For the text-containing cell, return its midpoint in [x, y] coordinate format. 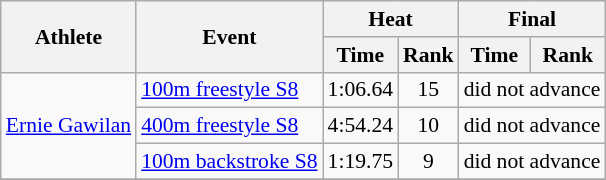
Heat [391, 19]
Final [532, 19]
4:54.24 [360, 126]
1:06.64 [360, 90]
1:19.75 [360, 162]
100m freestyle S8 [229, 90]
10 [428, 126]
Ernie Gawilan [68, 126]
Athlete [68, 36]
9 [428, 162]
15 [428, 90]
100m backstroke S8 [229, 162]
400m freestyle S8 [229, 126]
Event [229, 36]
